Return [x, y] of the center of cell containing provided text 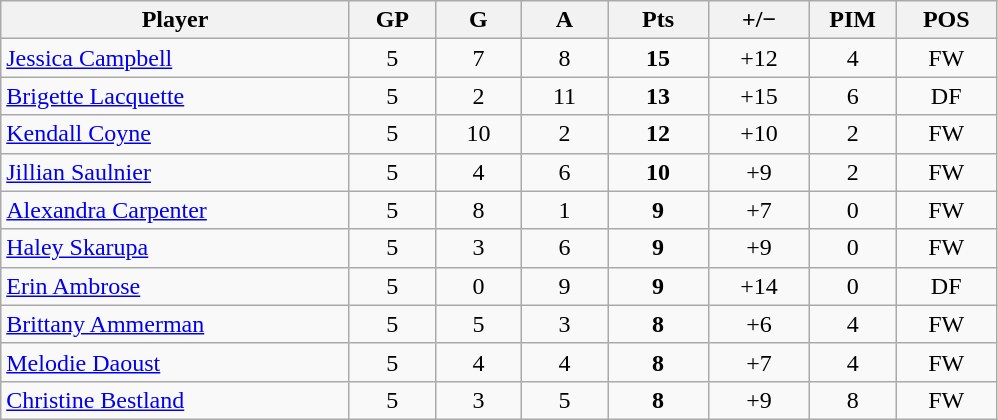
Player [176, 20]
Brittany Ammerman [176, 324]
Brigette Lacquette [176, 96]
Jillian Saulnier [176, 172]
+/− [760, 20]
7 [478, 58]
+12 [760, 58]
Jessica Campbell [176, 58]
Kendall Coyne [176, 134]
Erin Ambrose [176, 286]
13 [658, 96]
G [478, 20]
1 [564, 210]
+14 [760, 286]
Haley Skarupa [176, 248]
Melodie Daoust [176, 362]
Pts [658, 20]
Alexandra Carpenter [176, 210]
A [564, 20]
15 [658, 58]
PIM [853, 20]
POS [946, 20]
11 [564, 96]
+10 [760, 134]
12 [658, 134]
+6 [760, 324]
Christine Bestland [176, 400]
+15 [760, 96]
GP [392, 20]
